Scan for the cell matching the given text and deliver its (x, y) coordinate at center. 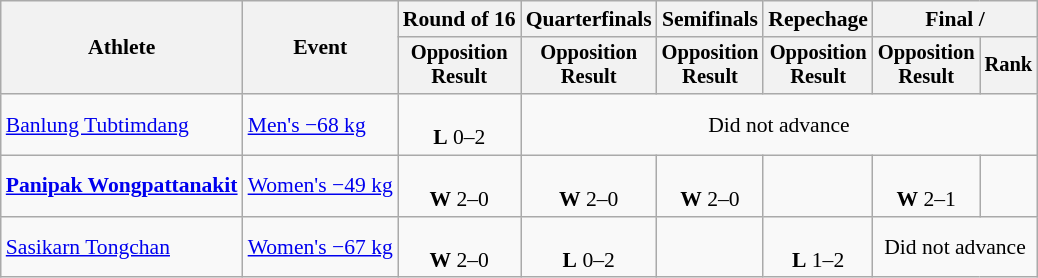
Final / (955, 19)
Women's −67 kg (320, 248)
Panipak Wongpattanakit (122, 186)
Round of 16 (460, 19)
Repechage (818, 19)
Men's −68 kg (320, 124)
Athlete (122, 48)
Sasikarn Tongchan (122, 248)
W 2–1 (926, 186)
Banlung Tubtimdang (122, 124)
Rank (1009, 66)
Semifinals (710, 19)
Women's −49 kg (320, 186)
Event (320, 48)
Quarterfinals (589, 19)
L 1–2 (818, 248)
